Detect which cell encompasses the target text, then output its (X, Y) center coordinate. 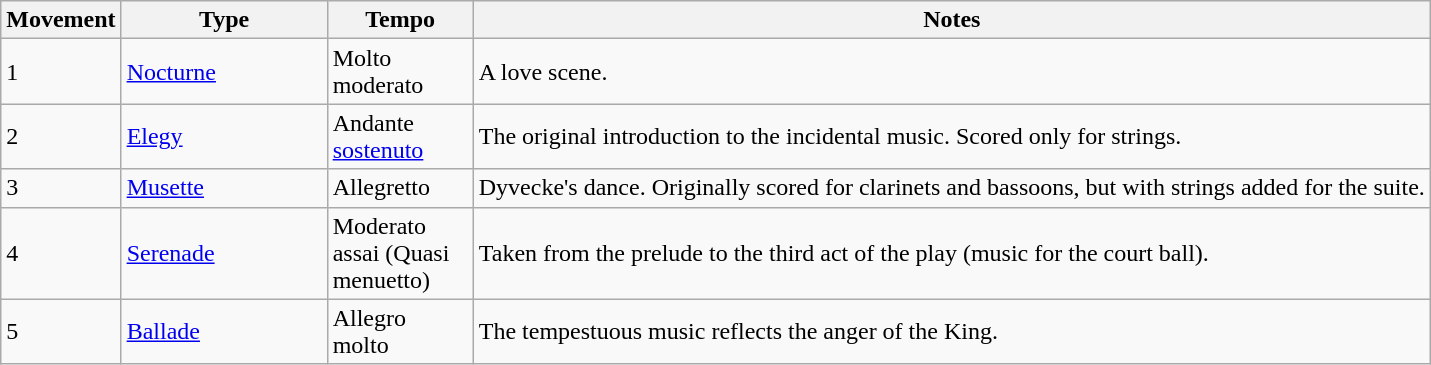
Molto moderato (400, 72)
Dyvecke's dance. Originally scored for clarinets and bassoons, but with strings added for the suite. (952, 188)
Nocturne (224, 72)
Moderato assai (Quasi menuetto) (400, 253)
Movement (61, 20)
2 (61, 136)
The original introduction to the incidental music. Scored only for strings. (952, 136)
Taken from the prelude to the third act of the play (music for the court ball). (952, 253)
1 (61, 72)
Allegro molto (400, 332)
Serenade (224, 253)
Musette (224, 188)
A love scene. (952, 72)
5 (61, 332)
Allegretto (400, 188)
Notes (952, 20)
4 (61, 253)
Ballade (224, 332)
The tempestuous music reflects the anger of the King. (952, 332)
Type (224, 20)
3 (61, 188)
Tempo (400, 20)
Elegy (224, 136)
Andante sostenuto (400, 136)
